For the text-containing cell, return its midpoint in (x, y) coordinate format. 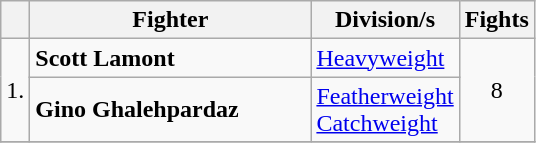
Fights (496, 20)
Featherweight Catchweight (385, 110)
Division/s (385, 20)
Heavyweight (385, 58)
8 (496, 90)
Gino Ghalehpardaz (170, 110)
1. (16, 90)
Scott Lamont (170, 58)
Fighter (170, 20)
